Find where the given text appears and provide that cell's center as (x, y) coordinate. 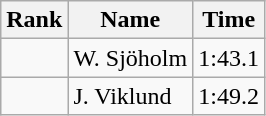
Time (229, 20)
1:49.2 (229, 96)
W. Sjöholm (130, 58)
Name (130, 20)
Rank (34, 20)
1:43.1 (229, 58)
J. Viklund (130, 96)
